Provide the (x, y) coordinate of the cell's center where the given text is located.  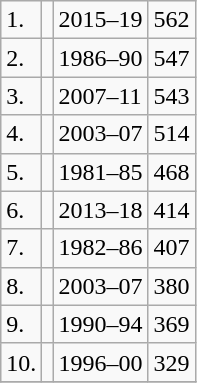
329 (172, 362)
7. (22, 248)
1990–94 (100, 324)
10. (22, 362)
9. (22, 324)
8. (22, 286)
468 (172, 172)
547 (172, 58)
6. (22, 210)
1986–90 (100, 58)
1. (22, 20)
514 (172, 134)
4. (22, 134)
369 (172, 324)
1982–86 (100, 248)
380 (172, 286)
1981–85 (100, 172)
543 (172, 96)
2007–11 (100, 96)
1996–00 (100, 362)
5. (22, 172)
414 (172, 210)
2. (22, 58)
2013–18 (100, 210)
3. (22, 96)
2015–19 (100, 20)
562 (172, 20)
407 (172, 248)
